Return [X, Y] of the center of cell containing provided text 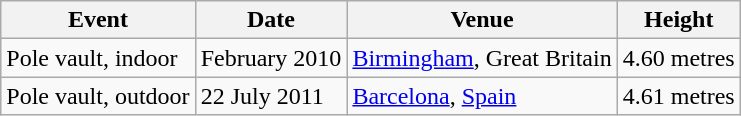
Barcelona, Spain [482, 96]
Height [678, 20]
Event [98, 20]
Date [271, 20]
22 July 2011 [271, 96]
February 2010 [271, 58]
4.60 metres [678, 58]
Birmingham, Great Britain [482, 58]
4.61 metres [678, 96]
Pole vault, indoor [98, 58]
Venue [482, 20]
Pole vault, outdoor [98, 96]
